From the cell containing the given text, extract its center point as [X, Y] coordinate. 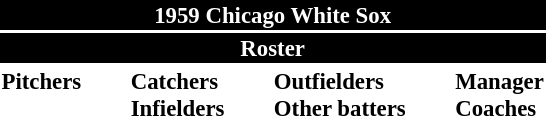
1959 Chicago White Sox [272, 15]
Roster [272, 48]
